Identify which cell holds the provided text, then report its (x, y) central coordinate. 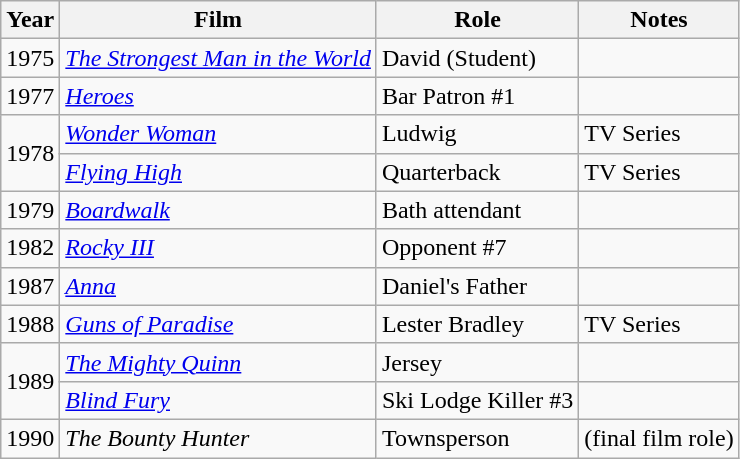
Flying High (218, 172)
Quarterback (477, 172)
Daniel's Father (477, 286)
Year (30, 20)
Blind Fury (218, 400)
Notes (659, 20)
Townsperson (477, 438)
1977 (30, 96)
The Bounty Hunter (218, 438)
The Mighty Quinn (218, 362)
Wonder Woman (218, 134)
Jersey (477, 362)
Bar Patron #1 (477, 96)
Lester Bradley (477, 324)
David (Student) (477, 58)
Heroes (218, 96)
Rocky III (218, 248)
Ludwig (477, 134)
Anna (218, 286)
Ski Lodge Killer #3 (477, 400)
Opponent #7 (477, 248)
1987 (30, 286)
1978 (30, 153)
1975 (30, 58)
Film (218, 20)
Boardwalk (218, 210)
The Strongest Man in the World (218, 58)
1989 (30, 381)
(final film role) (659, 438)
Role (477, 20)
1982 (30, 248)
1979 (30, 210)
Bath attendant (477, 210)
1988 (30, 324)
1990 (30, 438)
Guns of Paradise (218, 324)
